Determine the (X, Y) coordinate at the center of the cell enclosing the given text.  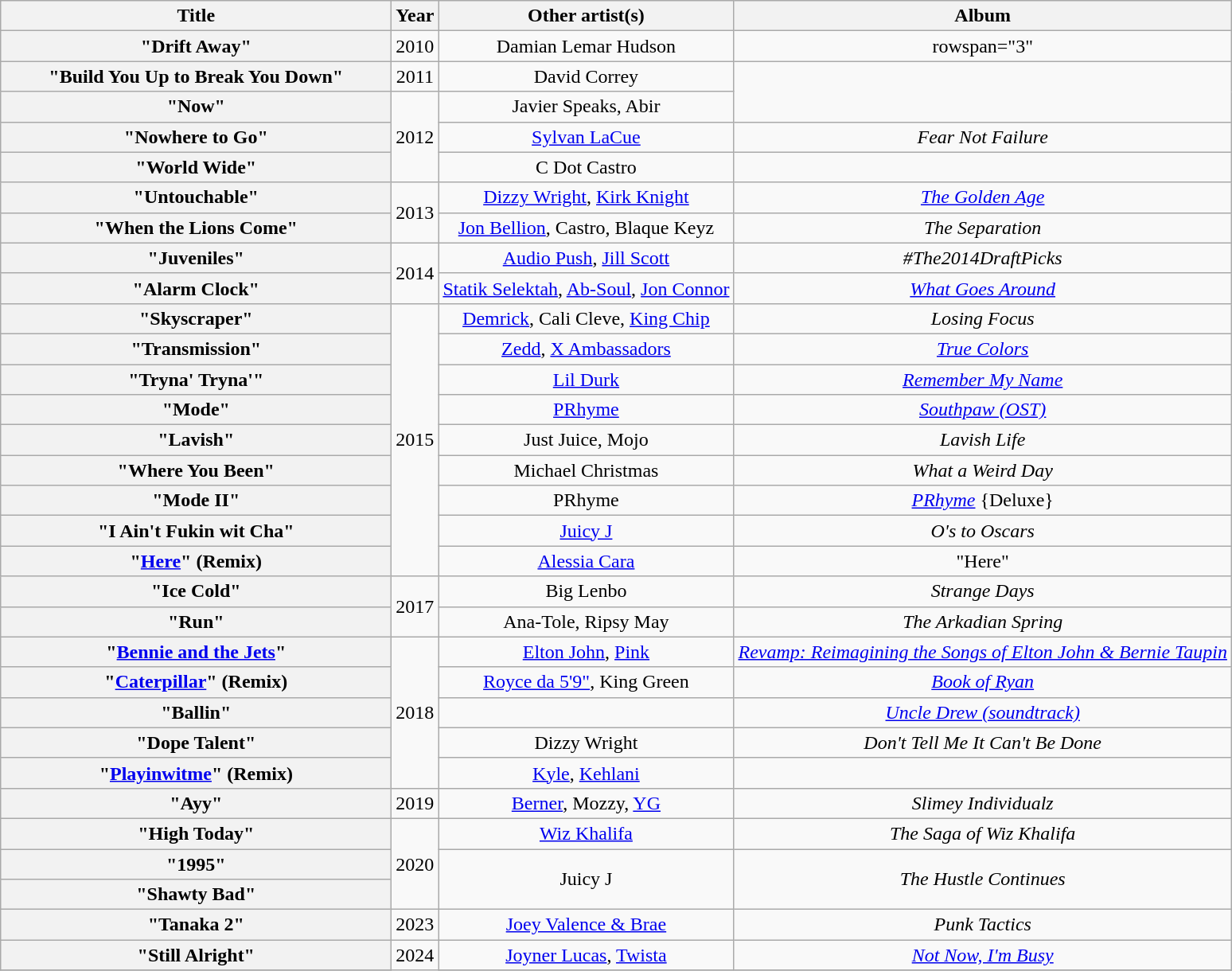
Not Now, I'm Busy (982, 955)
"Mode" (196, 410)
Dizzy Wright (586, 743)
"Drift Away" (196, 46)
Losing Focus (982, 318)
What a Weird Day (982, 470)
Album (982, 16)
"When the Lions Come" (196, 228)
Joey Valence & Brae (586, 925)
Southpaw (OST) (982, 410)
Michael Christmas (586, 470)
David Correy (586, 76)
Damian Lemar Hudson (586, 46)
"Ayy" (196, 803)
The Saga of Wiz Khalifa (982, 833)
Ana-Tole, Ripsy May (586, 622)
Lil Durk (586, 380)
"Here" (982, 561)
"Where You Been" (196, 470)
"Transmission" (196, 349)
"Ice Cold" (196, 591)
C Dot Castro (586, 167)
Wiz Khalifa (586, 833)
"Now" (196, 107)
"I Ain't Fukin wit Cha" (196, 531)
2013 (415, 213)
2014 (415, 273)
Lavish Life (982, 440)
"Playinwitme" (Remix) (196, 773)
2011 (415, 76)
"Untouchable" (196, 197)
rowspan="3" (982, 46)
Jon Bellion, Castro, Blaque Keyz (586, 228)
O's to Oscars (982, 531)
Year (415, 16)
Berner, Mozzy, YG (586, 803)
2017 (415, 606)
Statik Selektah, Ab-Soul, Jon Connor (586, 288)
2024 (415, 955)
"World Wide" (196, 167)
PRhyme {Deluxe} (982, 501)
"Still Alright" (196, 955)
"Alarm Clock" (196, 288)
Javier Speaks, Abir (586, 107)
Audio Push, Jill Scott (586, 258)
2010 (415, 46)
"Build You Up to Break You Down" (196, 76)
Sylvan LaCue (586, 137)
Big Lenbo (586, 591)
2020 (415, 864)
"Juveniles" (196, 258)
The Separation (982, 228)
"Bennie and the Jets" (196, 652)
Revamp: Reimagining the Songs of Elton John & Bernie Taupin (982, 652)
Royce da 5'9", King Green (586, 682)
2019 (415, 803)
Strange Days (982, 591)
Other artist(s) (586, 16)
"Tanaka 2" (196, 925)
Title (196, 16)
Zedd, X Ambassadors (586, 349)
Alessia Cara (586, 561)
"Nowhere to Go" (196, 137)
"Dope Talent" (196, 743)
The Golden Age (982, 197)
Elton John, Pink (586, 652)
"Lavish" (196, 440)
The Hustle Continues (982, 879)
The Arkadian Spring (982, 622)
2018 (415, 712)
Slimey Individualz (982, 803)
Just Juice, Mojo (586, 440)
Punk Tactics (982, 925)
Demrick, Cali Cleve, King Chip (586, 318)
"Caterpillar" (Remix) (196, 682)
Book of Ryan (982, 682)
"Ballin" (196, 712)
Joyner Lucas, Twista (586, 955)
"Here" (Remix) (196, 561)
2015 (415, 439)
"High Today" (196, 833)
True Colors (982, 349)
"Skyscraper" (196, 318)
"1995" (196, 864)
Fear Not Failure (982, 137)
"Run" (196, 622)
Don't Tell Me It Can't Be Done (982, 743)
Uncle Drew (soundtrack) (982, 712)
2023 (415, 925)
Remember My Name (982, 380)
What Goes Around (982, 288)
Dizzy Wright, Kirk Knight (586, 197)
Kyle, Kehlani (586, 773)
#The2014DraftPicks (982, 258)
"Shawty Bad" (196, 895)
"Mode II" (196, 501)
2012 (415, 137)
"Tryna' Tryna'" (196, 380)
